Pinpoint the cell where the given text exists, returning its (x, y) midpoint coordinate. 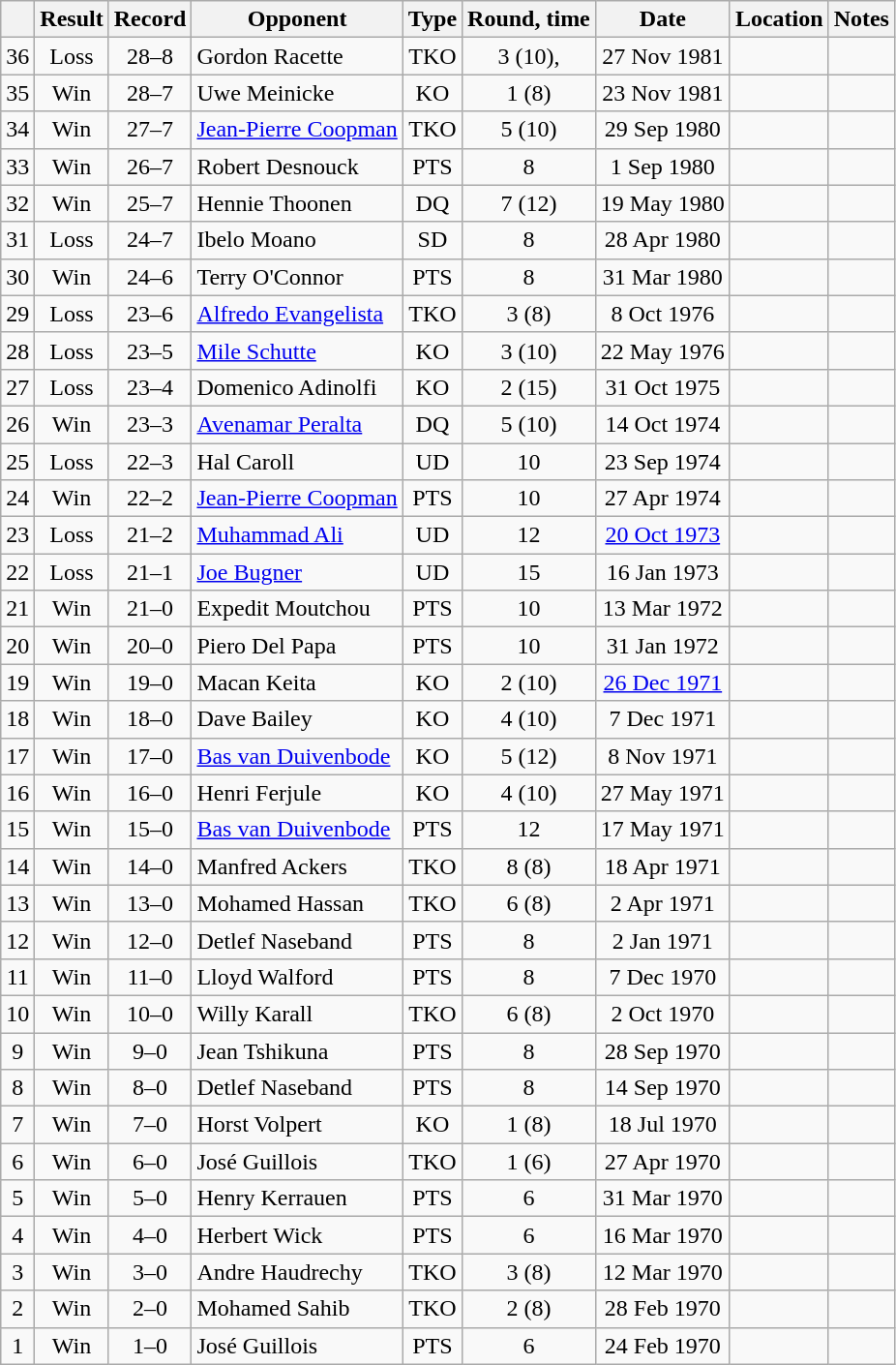
Dave Bailey (297, 719)
Result (72, 19)
25–7 (150, 203)
32 (17, 203)
Round, time (529, 19)
17–0 (150, 756)
13–0 (150, 903)
24–6 (150, 277)
24–7 (150, 240)
8–0 (150, 1088)
9 (17, 1050)
23 Nov 1981 (662, 93)
Terry O'Connor (297, 277)
7 Dec 1970 (662, 977)
17 May 1971 (662, 830)
31 Mar 1970 (662, 1198)
Henri Ferjule (297, 793)
34 (17, 130)
23–3 (150, 424)
Record (150, 19)
Mile Schutte (297, 350)
4–0 (150, 1235)
31 Mar 1980 (662, 277)
16 (17, 793)
Uwe Meinicke (297, 93)
27 Apr 1974 (662, 499)
23 (17, 535)
Willy Karall (297, 1014)
Robert Desnouck (297, 167)
2 Apr 1971 (662, 903)
Henry Kerrauen (297, 1198)
Mohamed Hassan (297, 903)
21–2 (150, 535)
19 (17, 682)
Macan Keita (297, 682)
23–4 (150, 387)
22 May 1976 (662, 350)
23–6 (150, 314)
1 Sep 1980 (662, 167)
23 Sep 1974 (662, 462)
14 (17, 866)
2 (17, 1309)
3 (10) (529, 350)
4 (17, 1235)
1 (6) (529, 1162)
19–0 (150, 682)
Jean Tshikuna (297, 1050)
2 (8) (529, 1309)
27 May 1971 (662, 793)
13 (17, 903)
21 (17, 609)
SD (432, 240)
Hal Caroll (297, 462)
22 (17, 572)
2 Oct 1970 (662, 1014)
Hennie Thoonen (297, 203)
27–7 (150, 130)
18 Jul 1970 (662, 1125)
28 Apr 1980 (662, 240)
33 (17, 167)
27 Nov 1981 (662, 56)
14 Oct 1974 (662, 424)
12 Mar 1970 (662, 1272)
Andre Haudrechy (297, 1272)
30 (17, 277)
29 Sep 1980 (662, 130)
7 (17, 1125)
7 (12) (529, 203)
16 Mar 1970 (662, 1235)
5 (12) (529, 756)
2–0 (150, 1309)
22–2 (150, 499)
11 (17, 977)
26–7 (150, 167)
Ibelo Moano (297, 240)
18 (17, 719)
27 Apr 1970 (662, 1162)
Type (432, 19)
3 (10), (529, 56)
Date (662, 19)
Domenico Adinolfi (297, 387)
3–0 (150, 1272)
21–0 (150, 609)
Gordon Racette (297, 56)
6–0 (150, 1162)
28–7 (150, 93)
18 Apr 1971 (662, 866)
10–0 (150, 1014)
1 (17, 1346)
Alfredo Evangelista (297, 314)
12–0 (150, 940)
24 Feb 1970 (662, 1346)
Horst Volpert (297, 1125)
2 (15) (529, 387)
31 Jan 1972 (662, 646)
Piero Del Papa (297, 646)
16 Jan 1973 (662, 572)
21–1 (150, 572)
20 (17, 646)
29 (17, 314)
28 (17, 350)
17 (17, 756)
20 Oct 1973 (662, 535)
7–0 (150, 1125)
2 (10) (529, 682)
Lloyd Walford (297, 977)
28 Sep 1970 (662, 1050)
1–0 (150, 1346)
Expedit Moutchou (297, 609)
31 (17, 240)
3 (17, 1272)
26 (17, 424)
8 (8) (529, 866)
27 (17, 387)
8 Nov 1971 (662, 756)
18–0 (150, 719)
Opponent (297, 19)
23–5 (150, 350)
13 Mar 1972 (662, 609)
11–0 (150, 977)
19 May 1980 (662, 203)
2 Jan 1971 (662, 940)
31 Oct 1975 (662, 387)
36 (17, 56)
25 (17, 462)
Mohamed Sahib (297, 1309)
14 Sep 1970 (662, 1088)
24 (17, 499)
9–0 (150, 1050)
Joe Bugner (297, 572)
15–0 (150, 830)
5–0 (150, 1198)
16–0 (150, 793)
Muhammad Ali (297, 535)
28–8 (150, 56)
14–0 (150, 866)
26 Dec 1971 (662, 682)
Herbert Wick (297, 1235)
22–3 (150, 462)
28 Feb 1970 (662, 1309)
Avenamar Peralta (297, 424)
Notes (861, 19)
5 (17, 1198)
8 Oct 1976 (662, 314)
20–0 (150, 646)
35 (17, 93)
Location (779, 19)
7 Dec 1971 (662, 719)
Manfred Ackers (297, 866)
